Locate the cell with the specified text and output its (x, y) center coordinate. 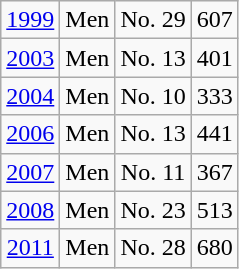
2011 (30, 248)
No. 10 (153, 96)
367 (214, 172)
680 (214, 248)
No. 28 (153, 248)
2004 (30, 96)
No. 29 (153, 20)
441 (214, 134)
2003 (30, 58)
2006 (30, 134)
513 (214, 210)
607 (214, 20)
1999 (30, 20)
2007 (30, 172)
2008 (30, 210)
333 (214, 96)
No. 11 (153, 172)
No. 23 (153, 210)
401 (214, 58)
